Detect which cell encompasses the target text, then output its (X, Y) center coordinate. 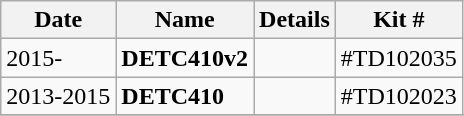
Date (58, 20)
Details (295, 20)
#TD102023 (398, 96)
2015- (58, 58)
#TD102035 (398, 58)
Name (185, 20)
Kit # (398, 20)
2013-2015 (58, 96)
DETC410v2 (185, 58)
DETC410 (185, 96)
